For the text-containing cell, return its midpoint in (x, y) coordinate format. 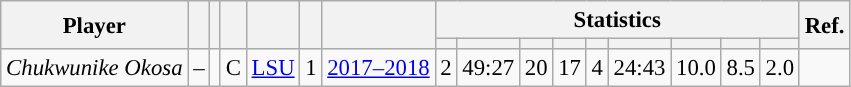
Player (94, 25)
4 (597, 68)
8.5 (740, 68)
– (199, 68)
Ref. (824, 25)
20 (536, 68)
Statistics (617, 20)
C (233, 68)
49:27 (488, 68)
LSU (273, 68)
Chukwunike Okosa (94, 68)
24:43 (640, 68)
1 (311, 68)
17 (570, 68)
10.0 (696, 68)
2 (446, 68)
2017–2018 (378, 68)
2.0 (780, 68)
